From the cell containing the given text, extract its center point as (x, y) coordinate. 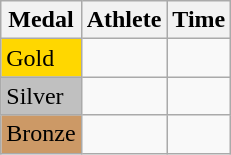
Athlete (124, 20)
Medal (41, 20)
Bronze (41, 134)
Time (199, 20)
Gold (41, 58)
Silver (41, 96)
